Find where the given text appears and provide that cell's center as (X, Y) coordinate. 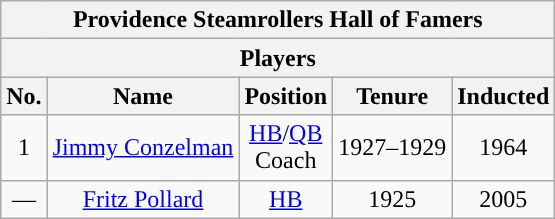
Providence Steamrollers Hall of Famers (278, 20)
Players (278, 58)
Position (286, 96)
Jimmy Conzelman (143, 148)
No. (24, 96)
Inducted (504, 96)
Fritz Pollard (143, 199)
— (24, 199)
1 (24, 148)
HB/QBCoach (286, 148)
1925 (392, 199)
2005 (504, 199)
HB (286, 199)
1964 (504, 148)
Name (143, 96)
Tenure (392, 96)
1927–1929 (392, 148)
